Extract the [X, Y] coordinate from the center of the cell holding the provided text.  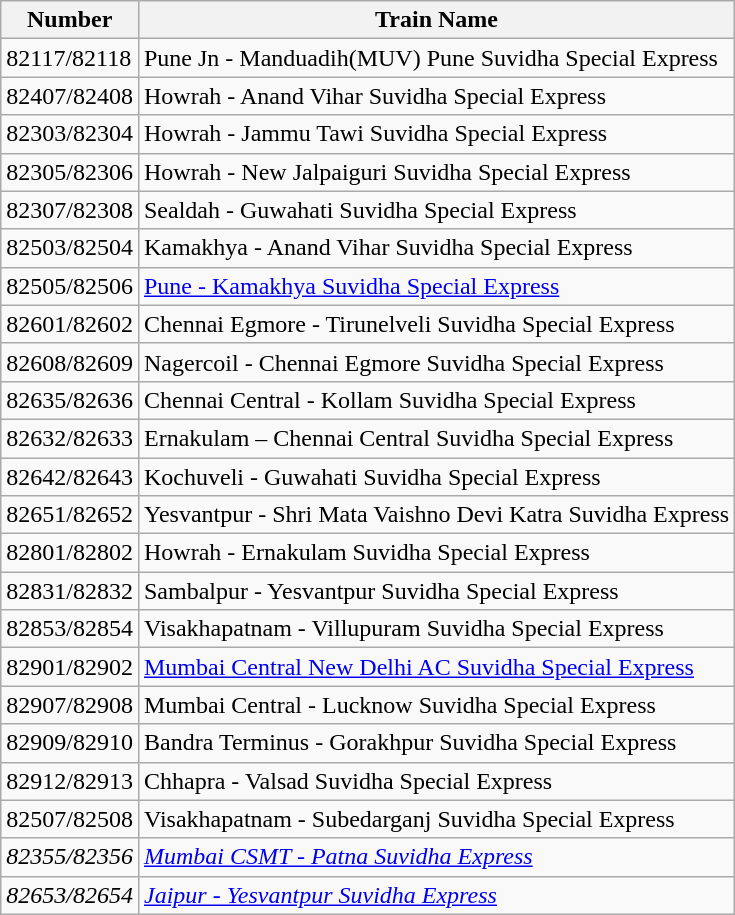
Howrah - New Jalpaiguri Suvidha Special Express [436, 172]
Chennai Central - Kollam Suvidha Special Express [436, 400]
Chennai Egmore - Tirunelveli Suvidha Special Express [436, 324]
Mumbai CSMT - Patna Suvidha Express [436, 857]
Howrah - Anand Vihar Suvidha Special Express [436, 96]
82912/82913 [70, 781]
82651/82652 [70, 515]
Chhapra - Valsad Suvidha Special Express [436, 781]
Howrah - Ernakulam Suvidha Special Express [436, 553]
Sambalpur - Yesvantpur Suvidha Special Express [436, 591]
Mumbai Central - Lucknow Suvidha Special Express [436, 705]
Bandra Terminus - Gorakhpur Suvidha Special Express [436, 743]
Sealdah - Guwahati Suvidha Special Express [436, 210]
82653/82654 [70, 895]
82642/82643 [70, 477]
82901/82902 [70, 667]
Mumbai Central New Delhi AC Suvidha Special Express [436, 667]
82303/82304 [70, 134]
82117/82118 [70, 58]
82608/82609 [70, 362]
Howrah - Jammu Tawi Suvidha Special Express [436, 134]
Pune Jn - Manduadih(MUV) Pune Suvidha Special Express [436, 58]
82853/82854 [70, 629]
82505/82506 [70, 286]
82801/82802 [70, 553]
Pune - Kamakhya Suvidha Special Express [436, 286]
Yesvantpur - Shri Mata Vaishno Devi Katra Suvidha Express [436, 515]
82305/82306 [70, 172]
82831/82832 [70, 591]
82601/82602 [70, 324]
Kochuveli - Guwahati Suvidha Special Express [436, 477]
82507/82508 [70, 819]
Ernakulam – Chennai Central Suvidha Special Express [436, 438]
82907/82908 [70, 705]
82355/82356 [70, 857]
82909/82910 [70, 743]
82632/82633 [70, 438]
82307/82308 [70, 210]
Jaipur - Yesvantpur Suvidha Express [436, 895]
82503/82504 [70, 248]
Kamakhya - Anand Vihar Suvidha Special Express [436, 248]
Visakhapatnam - Villupuram Suvidha Special Express [436, 629]
82635/82636 [70, 400]
Train Name [436, 20]
82407/82408 [70, 96]
Nagercoil - Chennai Egmore Suvidha Special Express [436, 362]
Number [70, 20]
Visakhapatnam - Subedarganj Suvidha Special Express [436, 819]
